Find where the given text appears and provide that cell's center as (X, Y) coordinate. 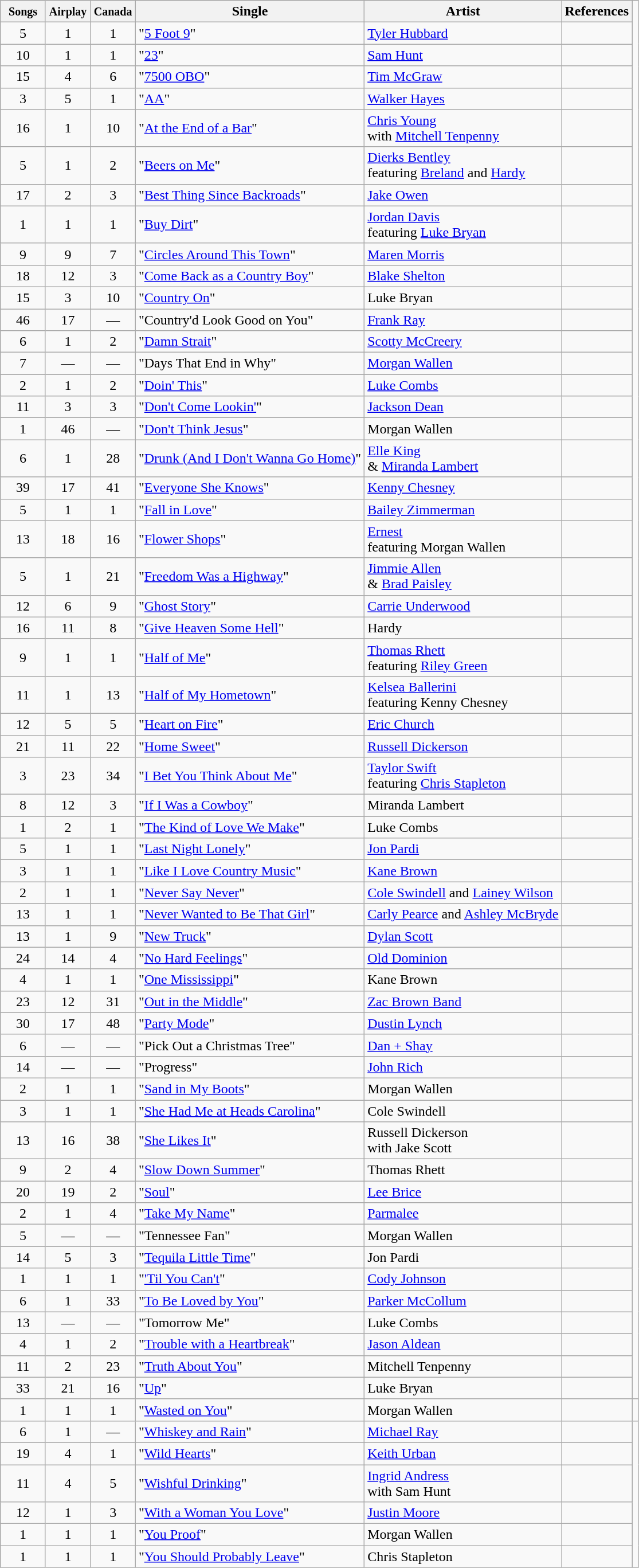
"Buy Dirt" (250, 225)
Single (250, 11)
Mitchell Tenpenny (463, 1366)
Dierks Bentley featuring Breland and Hardy (463, 165)
"Come Back as a Country Boy" (250, 276)
Frank Ray (463, 319)
"She Had Me at Heads Carolina" (250, 1110)
"Truth About You" (250, 1366)
Jackson Dean (463, 407)
"Soul" (250, 1192)
28 (113, 459)
Chris Young with Mitchell Tenpenny (463, 128)
"I Bet You Think About Me" (250, 776)
Thomas Rhett featuring Riley Green (463, 657)
"7500 OBO" (250, 77)
Scotty McCreery (463, 342)
"Like I Love Country Music" (250, 871)
Jordan Davis featuring Luke Bryan (463, 225)
Maren Morris (463, 254)
John Rich (463, 1067)
"Country On" (250, 298)
Old Dominion (463, 958)
"Don't Come Lookin'" (250, 407)
"Home Sweet" (250, 746)
"She Likes It" (250, 1141)
"Don't Think Jesus" (250, 429)
"Days That End in Why" (250, 363)
Justin Moore (463, 1513)
Walker Hayes (463, 99)
24 (23, 958)
"Heart on Fire" (250, 724)
"Take My Name" (250, 1214)
"New Truck" (250, 936)
Cody Johnson (463, 1279)
Russell Dickerson with Jake Scott (463, 1141)
Artist (463, 11)
Ernest featuring Morgan Wallen (463, 539)
"Sand in My Boots" (250, 1089)
"Damn Strait" (250, 342)
Cole Swindell (463, 1110)
38 (113, 1141)
"Freedom Was a Highway" (250, 577)
"Slow Down Summer" (250, 1170)
"Everyone She Knows" (250, 488)
"With a Woman You Love" (250, 1513)
"Progress" (250, 1067)
"Flower Shops" (250, 539)
Jimmie Allen & Brad Paisley (463, 577)
"Wishful Drinking" (250, 1483)
"Half of My Hometown" (250, 695)
22 (113, 746)
Ingrid Andress with Sam Hunt (463, 1483)
Dustin Lynch (463, 1023)
"Beers on Me" (250, 165)
Zac Brown Band (463, 1002)
48 (113, 1023)
"No Hard Feelings" (250, 958)
"You Proof" (250, 1535)
"Tennessee Fan" (250, 1235)
"If I Was a Cowboy" (250, 805)
Tim McGraw (463, 77)
"Wasted on You" (250, 1410)
Dan + Shay (463, 1045)
Kenny Chesney (463, 488)
Keith Urban (463, 1453)
"Half of Me" (250, 657)
Bailey Zimmerman (463, 510)
Jason Aldean (463, 1344)
Lee Brice (463, 1192)
Sam Hunt (463, 55)
30 (23, 1023)
Russell Dickerson (463, 746)
Carly Pearce and Ashley McBryde (463, 914)
Thomas Rhett (463, 1170)
"Up" (250, 1388)
"You Should Probably Leave" (250, 1557)
"Ghost Story" (250, 606)
"To Be Loved by You" (250, 1301)
41 (113, 488)
"One Mississippi" (250, 980)
Dylan Scott (463, 936)
References (597, 11)
"Give Heaven Some Hell" (250, 628)
"At the End of a Bar" (250, 128)
"Out in the Middle" (250, 1002)
Parker McCollum (463, 1301)
"Party Mode" (250, 1023)
Elle King & Miranda Lambert (463, 459)
Carrie Underwood (463, 606)
39 (23, 488)
"Drunk (And I Don't Wanna Go Home)" (250, 459)
Tyler Hubbard (463, 33)
"Never Wanted to Be That Girl" (250, 914)
Cole Swindell and Lainey Wilson (463, 893)
Jake Owen (463, 195)
Airplay (68, 11)
"Tomorrow Me" (250, 1323)
Parmalee (463, 1214)
Miranda Lambert (463, 805)
Michael Ray (463, 1432)
Chris Stapleton (463, 1557)
34 (113, 776)
"Never Say Never" (250, 893)
"Best Thing Since Backroads" (250, 195)
"AA" (250, 99)
31 (113, 1002)
"5 Foot 9" (250, 33)
Blake Shelton (463, 276)
Eric Church (463, 724)
Taylor Swift featuring Chris Stapleton (463, 776)
"Trouble with a Heartbreak" (250, 1344)
"Country'd Look Good on You" (250, 319)
"Whiskey and Rain" (250, 1432)
"'Til You Can't" (250, 1279)
"Pick Out a Christmas Tree" (250, 1045)
Songs (23, 11)
Kelsea Ballerini featuring Kenny Chesney (463, 695)
"Tequila Little Time" (250, 1257)
"The Kind of Love We Make" (250, 827)
Canada (113, 11)
20 (23, 1192)
"Circles Around This Town" (250, 254)
"Fall in Love" (250, 510)
"23" (250, 55)
"Doin' This" (250, 385)
Hardy (463, 628)
"Last Night Lonely" (250, 849)
"Wild Hearts" (250, 1453)
